Locate the cell with the specified text and output its (x, y) center coordinate. 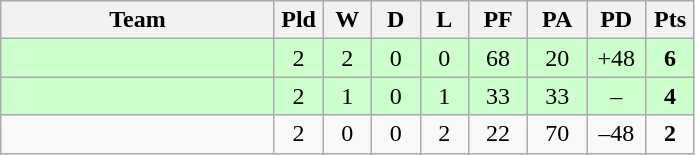
–48 (616, 134)
– (616, 96)
70 (558, 134)
PA (558, 20)
L (444, 20)
4 (670, 96)
W (348, 20)
+48 (616, 58)
6 (670, 58)
68 (498, 58)
Pld (298, 20)
20 (558, 58)
PD (616, 20)
Team (138, 20)
22 (498, 134)
Pts (670, 20)
D (396, 20)
PF (498, 20)
